Detect which cell encompasses the target text, then output its [X, Y] center coordinate. 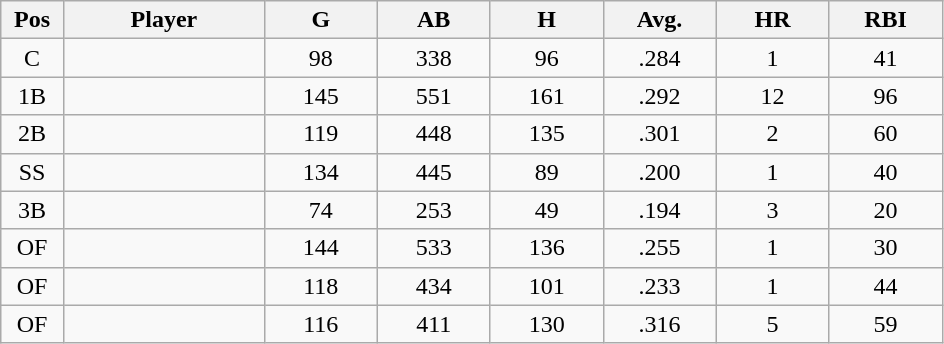
98 [320, 58]
60 [886, 134]
130 [546, 324]
3 [772, 210]
40 [886, 172]
30 [886, 248]
89 [546, 172]
.233 [660, 286]
5 [772, 324]
2B [32, 134]
Player [164, 20]
551 [434, 96]
49 [546, 210]
74 [320, 210]
161 [546, 96]
116 [320, 324]
144 [320, 248]
119 [320, 134]
136 [546, 248]
41 [886, 58]
253 [434, 210]
135 [546, 134]
3B [32, 210]
1B [32, 96]
533 [434, 248]
.255 [660, 248]
20 [886, 210]
434 [434, 286]
H [546, 20]
59 [886, 324]
145 [320, 96]
338 [434, 58]
101 [546, 286]
Avg. [660, 20]
RBI [886, 20]
.316 [660, 324]
AB [434, 20]
.292 [660, 96]
SS [32, 172]
HR [772, 20]
.284 [660, 58]
.200 [660, 172]
44 [886, 286]
.301 [660, 134]
12 [772, 96]
Pos [32, 20]
2 [772, 134]
C [32, 58]
448 [434, 134]
118 [320, 286]
G [320, 20]
.194 [660, 210]
445 [434, 172]
134 [320, 172]
411 [434, 324]
